Find where the given text appears and provide that cell's center as (X, Y) coordinate. 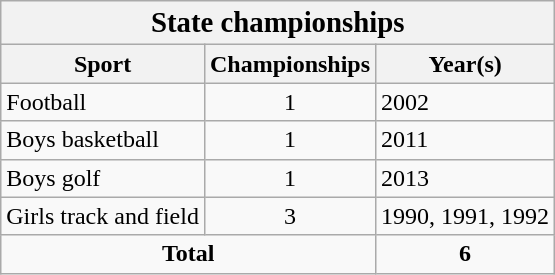
Championships (290, 64)
State championships (278, 23)
Total (188, 254)
Year(s) (466, 64)
6 (466, 254)
2011 (466, 140)
2013 (466, 178)
2002 (466, 102)
Boys golf (103, 178)
Sport (103, 64)
Football (103, 102)
Boys basketball (103, 140)
1990, 1991, 1992 (466, 216)
3 (290, 216)
Girls track and field (103, 216)
